Identify which cell holds the provided text, then report its [X, Y] central coordinate. 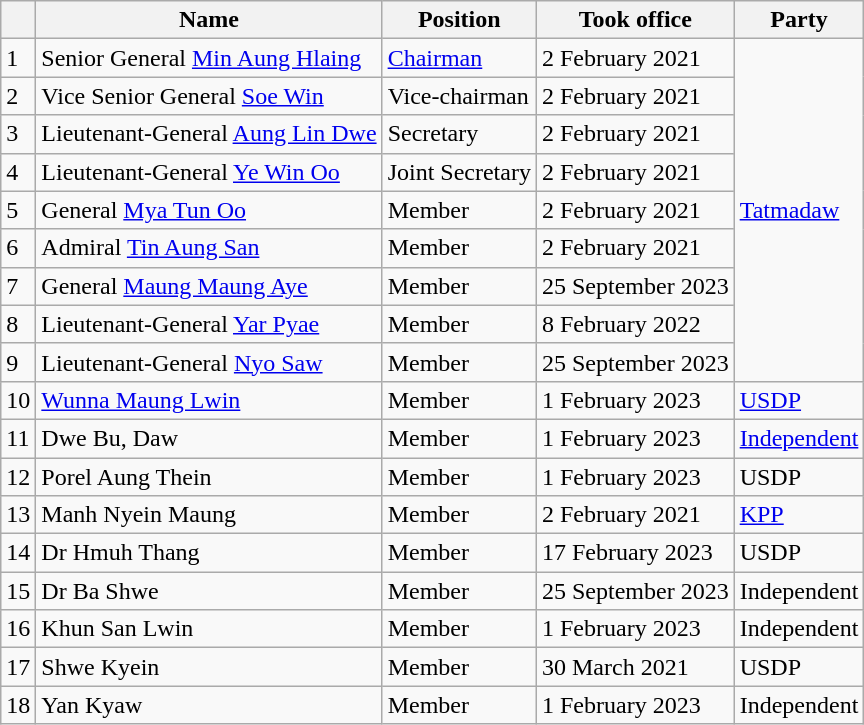
Porel Aung Thein [209, 477]
Vice Senior General Soe Win [209, 96]
Wunna Maung Lwin [209, 400]
18 [18, 705]
Party [799, 20]
16 [18, 629]
17 [18, 667]
8 [18, 324]
Chairman [459, 58]
Name [209, 20]
17 February 2023 [635, 553]
Vice-chairman [459, 96]
KPP [799, 515]
4 [18, 172]
Dwe Bu, Daw [209, 438]
11 [18, 438]
7 [18, 286]
General Mya Tun Oo [209, 210]
Senior General Min Aung Hlaing [209, 58]
Dr Ba Shwe [209, 591]
2 [18, 96]
14 [18, 553]
Khun San Lwin [209, 629]
30 March 2021 [635, 667]
1 [18, 58]
Tatmadaw [799, 210]
5 [18, 210]
Joint Secretary [459, 172]
13 [18, 515]
8 February 2022 [635, 324]
Shwe Kyein [209, 667]
Dr Hmuh Thang [209, 553]
Secretary [459, 134]
Lieutenant-General Aung Lin Dwe [209, 134]
Manh Nyein Maung [209, 515]
Lieutenant-General Ye Win Oo [209, 172]
Yan Kyaw [209, 705]
General Maung Maung Aye [209, 286]
12 [18, 477]
Position [459, 20]
Lieutenant-General Yar Pyae [209, 324]
6 [18, 248]
9 [18, 362]
Admiral Tin Aung San [209, 248]
Lieutenant-General Nyo Saw [209, 362]
Took office [635, 20]
3 [18, 134]
15 [18, 591]
10 [18, 400]
